Determine the (x, y) coordinate at the center of the cell enclosing the given text.  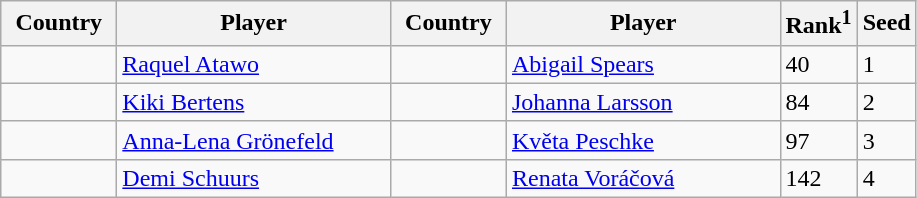
3 (886, 140)
97 (818, 140)
Seed (886, 24)
Kiki Bertens (254, 102)
Abigail Spears (643, 64)
84 (818, 102)
1 (886, 64)
Rank1 (818, 24)
Renata Voráčová (643, 178)
Květa Peschke (643, 140)
Anna-Lena Grönefeld (254, 140)
2 (886, 102)
40 (818, 64)
142 (818, 178)
4 (886, 178)
Demi Schuurs (254, 178)
Johanna Larsson (643, 102)
Raquel Atawo (254, 64)
